Find where the given text appears and provide that cell's center as (X, Y) coordinate. 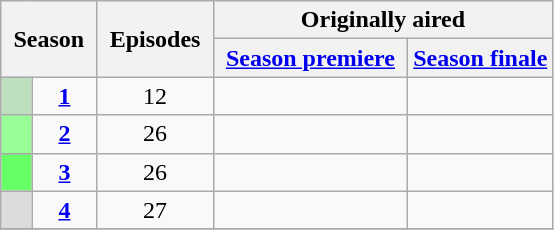
1 (64, 96)
Season (49, 39)
12 (155, 96)
27 (155, 210)
Season finale (480, 58)
Originally aired (383, 20)
2 (64, 134)
Episodes (155, 39)
3 (64, 172)
4 (64, 210)
Season premiere (310, 58)
